Determine the [X, Y] coordinate at the center of the cell enclosing the given text.  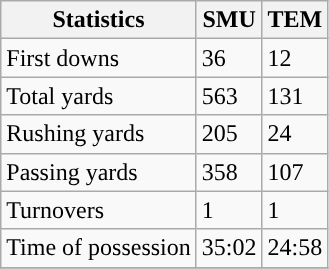
Passing yards [99, 172]
Rushing yards [99, 134]
563 [229, 96]
Turnovers [99, 210]
Time of possession [99, 248]
205 [229, 134]
131 [295, 96]
24 [295, 134]
First downs [99, 58]
TEM [295, 20]
358 [229, 172]
Statistics [99, 20]
35:02 [229, 248]
SMU [229, 20]
12 [295, 58]
24:58 [295, 248]
36 [229, 58]
107 [295, 172]
Total yards [99, 96]
